Return the [x, y] coordinate for the center point of the cell that contains the specified text.  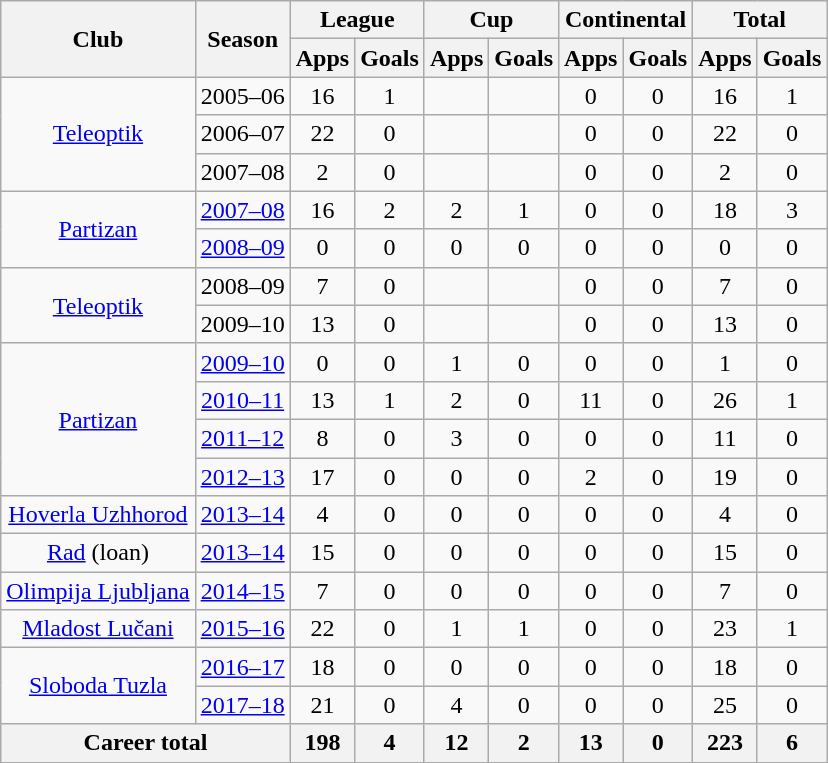
17 [322, 477]
19 [725, 477]
Total [760, 20]
League [357, 20]
2005–06 [242, 96]
Cup [491, 20]
Sloboda Tuzla [98, 686]
Season [242, 39]
6 [792, 743]
Mladost Lučani [98, 629]
2011–12 [242, 438]
Hoverla Uzhhorod [98, 515]
21 [322, 705]
223 [725, 743]
2006–07 [242, 134]
12 [456, 743]
2014–15 [242, 591]
2010–11 [242, 400]
Continental [626, 20]
Career total [146, 743]
23 [725, 629]
Olimpija Ljubljana [98, 591]
198 [322, 743]
8 [322, 438]
Club [98, 39]
2017–18 [242, 705]
2016–17 [242, 667]
2012–13 [242, 477]
Rad (loan) [98, 553]
25 [725, 705]
26 [725, 400]
2015–16 [242, 629]
